Return [X, Y] of the center of cell containing provided text 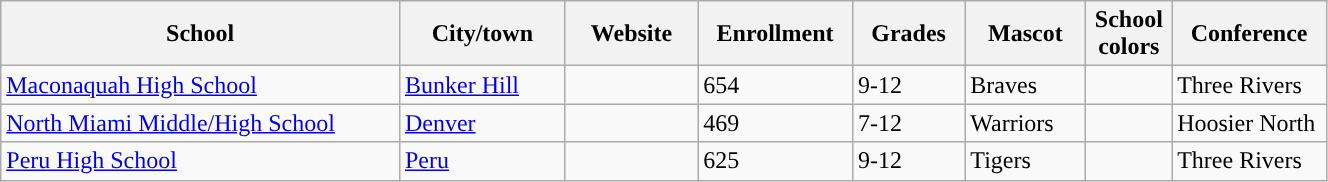
469 [776, 123]
Maconaquah High School [200, 85]
City/town [482, 34]
Hoosier North [1250, 123]
North Miami Middle/High School [200, 123]
Warriors [1026, 123]
Bunker Hill [482, 85]
Mascot [1026, 34]
654 [776, 85]
School colors [1129, 34]
Website [631, 34]
625 [776, 161]
7-12 [908, 123]
School [200, 34]
Braves [1026, 85]
Enrollment [776, 34]
Conference [1250, 34]
Denver [482, 123]
Grades [908, 34]
Peru High School [200, 161]
Peru [482, 161]
Tigers [1026, 161]
